Return the (X, Y) coordinate for the center point of the cell that contains the specified text.  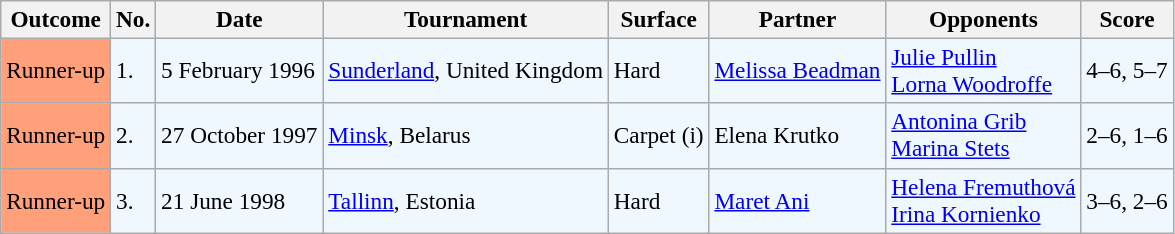
Minsk, Belarus (466, 136)
Julie Pullin Lorna Woodroffe (984, 70)
Tallinn, Estonia (466, 200)
Score (1127, 19)
1. (134, 70)
No. (134, 19)
Maret Ani (798, 200)
4–6, 5–7 (1127, 70)
2–6, 1–6 (1127, 136)
Carpet (i) (658, 136)
Sunderland, United Kingdom (466, 70)
Elena Krutko (798, 136)
27 October 1997 (240, 136)
Helena Fremuthová Irina Kornienko (984, 200)
Outcome (56, 19)
21 June 1998 (240, 200)
Antonina Grib Marina Stets (984, 136)
5 February 1996 (240, 70)
2. (134, 136)
3–6, 2–6 (1127, 200)
Surface (658, 19)
Date (240, 19)
Tournament (466, 19)
Partner (798, 19)
Melissa Beadman (798, 70)
Opponents (984, 19)
3. (134, 200)
